Provide the (x, y) coordinate of the cell's center where the given text is located.  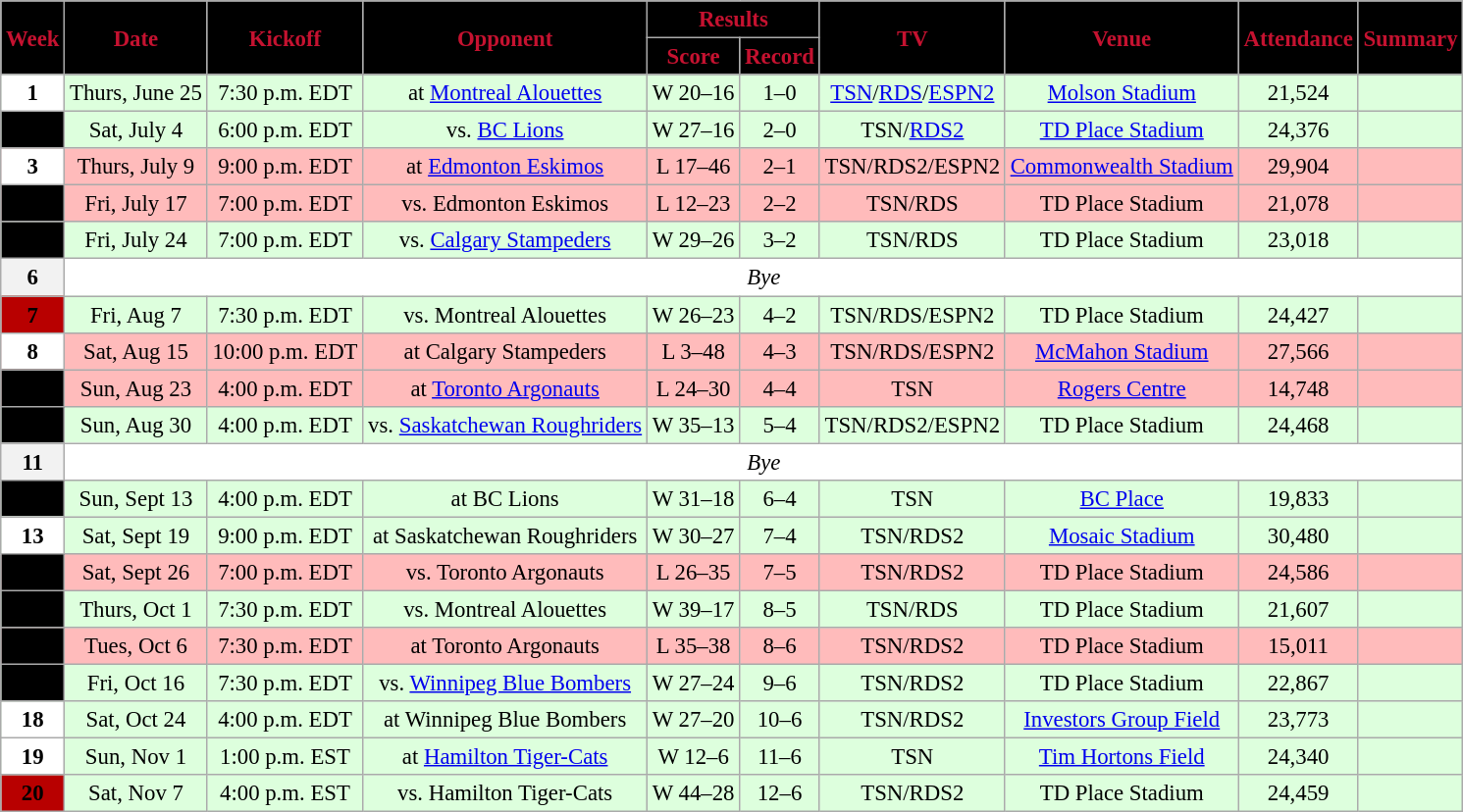
vs. Toronto Argonauts (505, 573)
W 12–6 (693, 757)
15,011 (1298, 646)
Opponent (505, 37)
L 24–30 (693, 388)
3 (33, 167)
21,524 (1298, 93)
14,748 (1298, 388)
24,468 (1298, 425)
Commonwealth Stadium (1122, 167)
Mosaic Stadium (1122, 535)
4:00 p.m. EST (285, 793)
2–1 (779, 167)
23,773 (1298, 720)
6–4 (779, 499)
Fri, July 24 (135, 240)
TV (913, 37)
vs. Winnipeg Blue Bombers (505, 684)
8–6 (779, 646)
11–6 (779, 757)
at Edmonton Eskimos (505, 167)
10:00 p.m. EDT (285, 351)
W 20–16 (693, 93)
Investors Group Field (1122, 720)
Date (135, 37)
3–2 (779, 240)
17 (33, 684)
1:00 p.m. EST (285, 757)
at Saskatchewan Roughriders (505, 535)
6 (33, 278)
at BC Lions (505, 499)
5 (33, 240)
1–0 (779, 93)
16 (33, 646)
7 (33, 315)
7–4 (779, 535)
Fri, Aug 7 (135, 315)
L 35–38 (693, 646)
W 26–23 (693, 315)
Tues, Oct 6 (135, 646)
vs. Saskatchewan Roughriders (505, 425)
Tim Hortons Field (1122, 757)
10 (33, 425)
2–2 (779, 204)
Sat, Oct 24 (135, 720)
Sat, Sept 19 (135, 535)
Molson Stadium (1122, 93)
Thurs, June 25 (135, 93)
30,480 (1298, 535)
Sat, Nov 7 (135, 793)
Sat, Aug 15 (135, 351)
Summary (1411, 37)
29,904 (1298, 167)
14 (33, 573)
McMahon Stadium (1122, 351)
9 (33, 388)
12–6 (779, 793)
at Hamilton Tiger-Cats (505, 757)
Rogers Centre (1122, 388)
W 29–26 (693, 240)
W 27–20 (693, 720)
Sat, July 4 (135, 130)
9–6 (779, 684)
19 (33, 757)
12 (33, 499)
Kickoff (285, 37)
L 12–23 (693, 204)
Thurs, Oct 1 (135, 609)
Sun, Nov 1 (135, 757)
18 (33, 720)
at Calgary Stampeders (505, 351)
W 27–24 (693, 684)
27,566 (1298, 351)
Record (779, 57)
2–0 (779, 130)
Sun, Sept 13 (135, 499)
Score (693, 57)
vs. BC Lions (505, 130)
W 44–28 (693, 793)
W 31–18 (693, 499)
4–3 (779, 351)
1 (33, 93)
10–6 (779, 720)
at Montreal Alouettes (505, 93)
W 39–17 (693, 609)
Sun, Aug 30 (135, 425)
21,607 (1298, 609)
at Winnipeg Blue Bombers (505, 720)
Attendance (1298, 37)
24,459 (1298, 793)
BC Place (1122, 499)
W 27–16 (693, 130)
6:00 p.m. EDT (285, 130)
13 (33, 535)
Thurs, July 9 (135, 167)
15 (33, 609)
24,376 (1298, 130)
22,867 (1298, 684)
24,340 (1298, 757)
7–5 (779, 573)
Venue (1122, 37)
Fri, July 17 (135, 204)
8–5 (779, 609)
Sat, Sept 26 (135, 573)
24,427 (1298, 315)
19,833 (1298, 499)
21,078 (1298, 204)
vs. Calgary Stampeders (505, 240)
24,586 (1298, 573)
5–4 (779, 425)
Results (733, 20)
4–2 (779, 315)
4 (33, 204)
L 3–48 (693, 351)
Sun, Aug 23 (135, 388)
W 30–27 (693, 535)
Fri, Oct 16 (135, 684)
4–4 (779, 388)
W 35–13 (693, 425)
2 (33, 130)
vs. Hamilton Tiger-Cats (505, 793)
Week (33, 37)
L 26–35 (693, 573)
vs. Edmonton Eskimos (505, 204)
8 (33, 351)
L 17–46 (693, 167)
11 (33, 462)
20 (33, 793)
23,018 (1298, 240)
